Output the (x, y) coordinate of the center of the cell containing the given text.  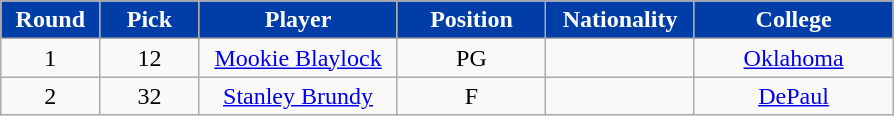
Stanley Brundy (298, 96)
PG (472, 58)
College (793, 20)
1 (50, 58)
Player (298, 20)
DePaul (793, 96)
12 (150, 58)
Oklahoma (793, 58)
Position (472, 20)
32 (150, 96)
Nationality (620, 20)
Mookie Blaylock (298, 58)
2 (50, 96)
Round (50, 20)
F (472, 96)
Pick (150, 20)
